Scan for the cell matching the given text and deliver its (x, y) coordinate at center. 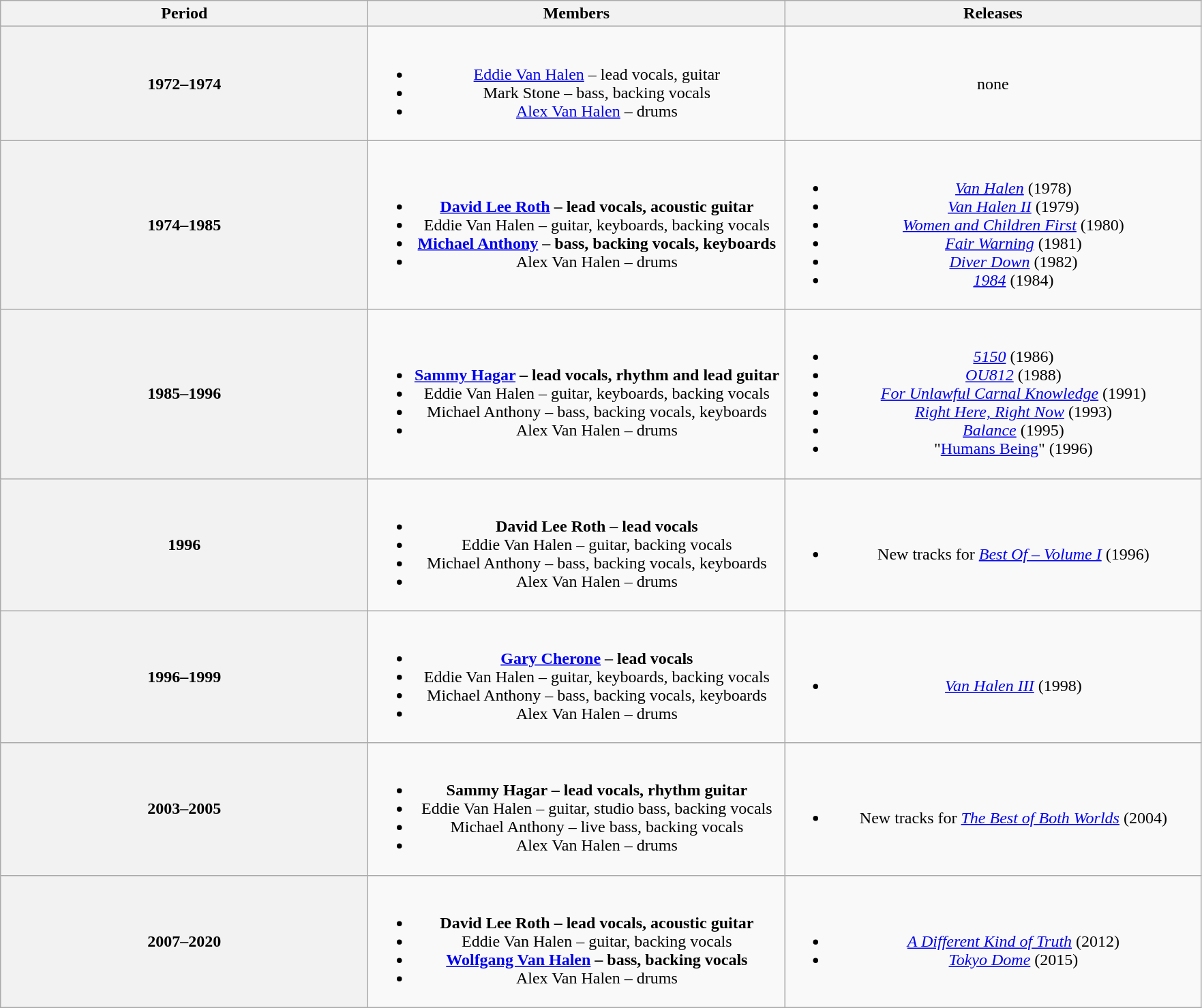
Releases (993, 14)
none (993, 83)
Gary Cherone – lead vocalsEddie Van Halen – guitar, keyboards, backing vocalsMichael Anthony – bass, backing vocals, keyboardsAlex Van Halen – drums (577, 677)
Members (577, 14)
1996 (184, 545)
5150 (1986)OU812 (1988)For Unlawful Carnal Knowledge (1991)Right Here, Right Now (1993)Balance (1995)"Humans Being" (1996) (993, 394)
1974–1985 (184, 225)
Eddie Van Halen – lead vocals, guitarMark Stone – bass, backing vocalsAlex Van Halen – drums (577, 83)
Period (184, 14)
1972–1974 (184, 83)
New tracks for The Best of Both Worlds (2004) (993, 809)
1996–1999 (184, 677)
David Lee Roth – lead vocalsEddie Van Halen – guitar, backing vocalsMichael Anthony – bass, backing vocals, keyboardsAlex Van Halen – drums (577, 545)
A Different Kind of Truth (2012)Tokyo Dome (2015) (993, 941)
Van Halen (1978)Van Halen II (1979)Women and Children First (1980)Fair Warning (1981)Diver Down (1982)1984 (1984) (993, 225)
New tracks for Best Of – Volume I (1996) (993, 545)
1985–1996 (184, 394)
Van Halen III (1998) (993, 677)
David Lee Roth – lead vocals, acoustic guitarEddie Van Halen – guitar, backing vocalsWolfgang Van Halen – bass, backing vocalsAlex Van Halen – drums (577, 941)
2003–2005 (184, 809)
2007–2020 (184, 941)
